Determine the (x, y) coordinate at the center of the cell enclosing the given text.  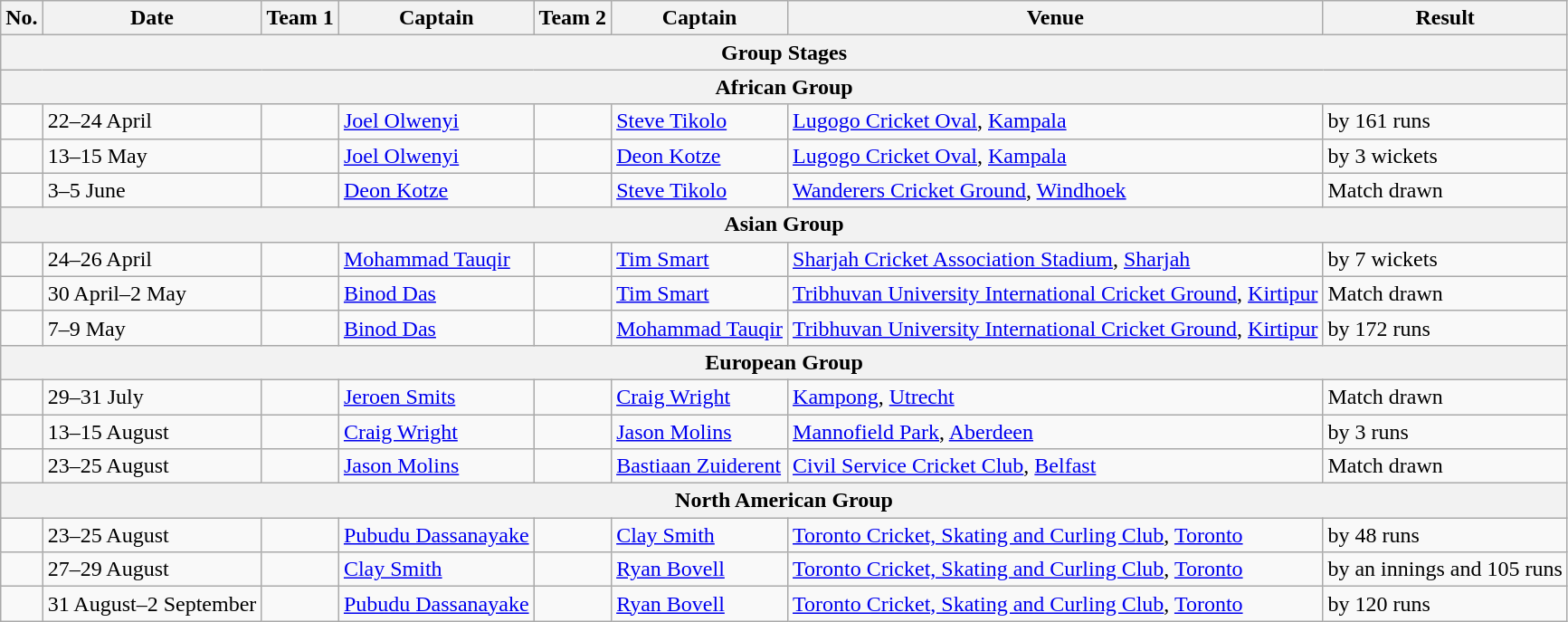
Team 1 (300, 18)
13–15 August (152, 432)
29–31 July (152, 397)
by 48 runs (1445, 535)
24–26 April (152, 259)
Date (152, 18)
Sharjah Cricket Association Stadium, Sharjah (1055, 259)
Asian Group (784, 225)
European Group (784, 362)
Mannofield Park, Aberdeen (1055, 432)
13–15 May (152, 156)
Kampong, Utrecht (1055, 397)
Team 2 (573, 18)
by 7 wickets (1445, 259)
30 April–2 May (152, 293)
22–24 April (152, 121)
Venue (1055, 18)
by 3 wickets (1445, 156)
by 161 runs (1445, 121)
African Group (784, 87)
Jeroen Smits (436, 397)
27–29 August (152, 569)
by an innings and 105 runs (1445, 569)
Group Stages (784, 53)
North American Group (784, 501)
by 3 runs (1445, 432)
Wanderers Cricket Ground, Windhoek (1055, 190)
No. (22, 18)
by 172 runs (1445, 328)
7–9 May (152, 328)
Bastiaan Zuiderent (700, 466)
Result (1445, 18)
3–5 June (152, 190)
Civil Service Cricket Club, Belfast (1055, 466)
31 August–2 September (152, 604)
by 120 runs (1445, 604)
